From the cell containing the given text, extract its center point as (x, y) coordinate. 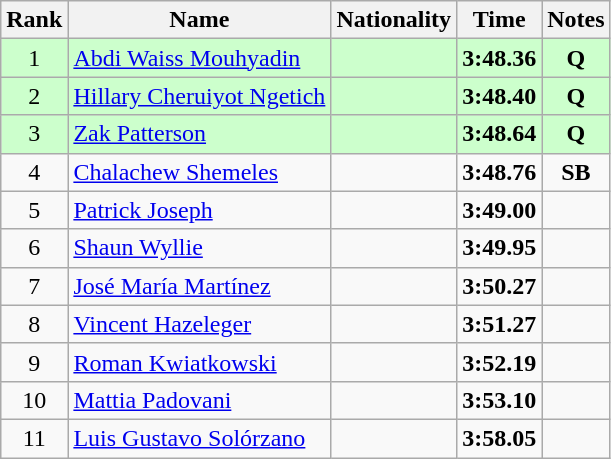
Rank (34, 20)
Vincent Hazeleger (200, 324)
3:50.27 (500, 286)
8 (34, 324)
3:51.27 (500, 324)
1 (34, 58)
Nationality (394, 20)
3:48.40 (500, 96)
Name (200, 20)
Notes (576, 20)
11 (34, 438)
Shaun Wyllie (200, 248)
José María Martínez (200, 286)
Chalachew Shemeles (200, 172)
5 (34, 210)
4 (34, 172)
3:52.19 (500, 362)
10 (34, 400)
3:53.10 (500, 400)
Abdi Waiss Mouhyadin (200, 58)
3:48.64 (500, 134)
3:48.76 (500, 172)
Luis Gustavo Solórzano (200, 438)
Zak Patterson (200, 134)
2 (34, 96)
3:49.95 (500, 248)
Time (500, 20)
7 (34, 286)
3 (34, 134)
Mattia Padovani (200, 400)
SB (576, 172)
9 (34, 362)
Patrick Joseph (200, 210)
3:48.36 (500, 58)
Roman Kwiatkowski (200, 362)
6 (34, 248)
Hillary Cheruiyot Ngetich (200, 96)
3:58.05 (500, 438)
3:49.00 (500, 210)
